Provide the [X, Y] coordinate of the cell's center where the given text is located.  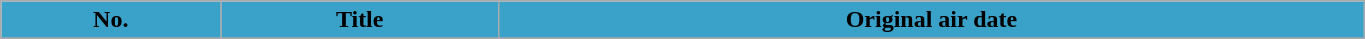
No. [111, 20]
Original air date [932, 20]
Title [360, 20]
